Detect which cell encompasses the target text, then output its (X, Y) center coordinate. 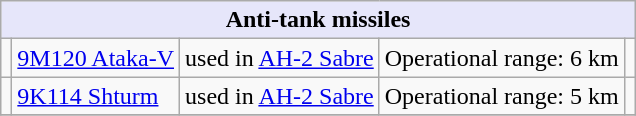
9K114 Shturm (96, 96)
Operational range: 5 km (502, 96)
9M120 Ataka-V (96, 58)
Operational range: 6 km (502, 58)
Anti-tank missiles (318, 20)
